For the text-containing cell, return its midpoint in [x, y] coordinate format. 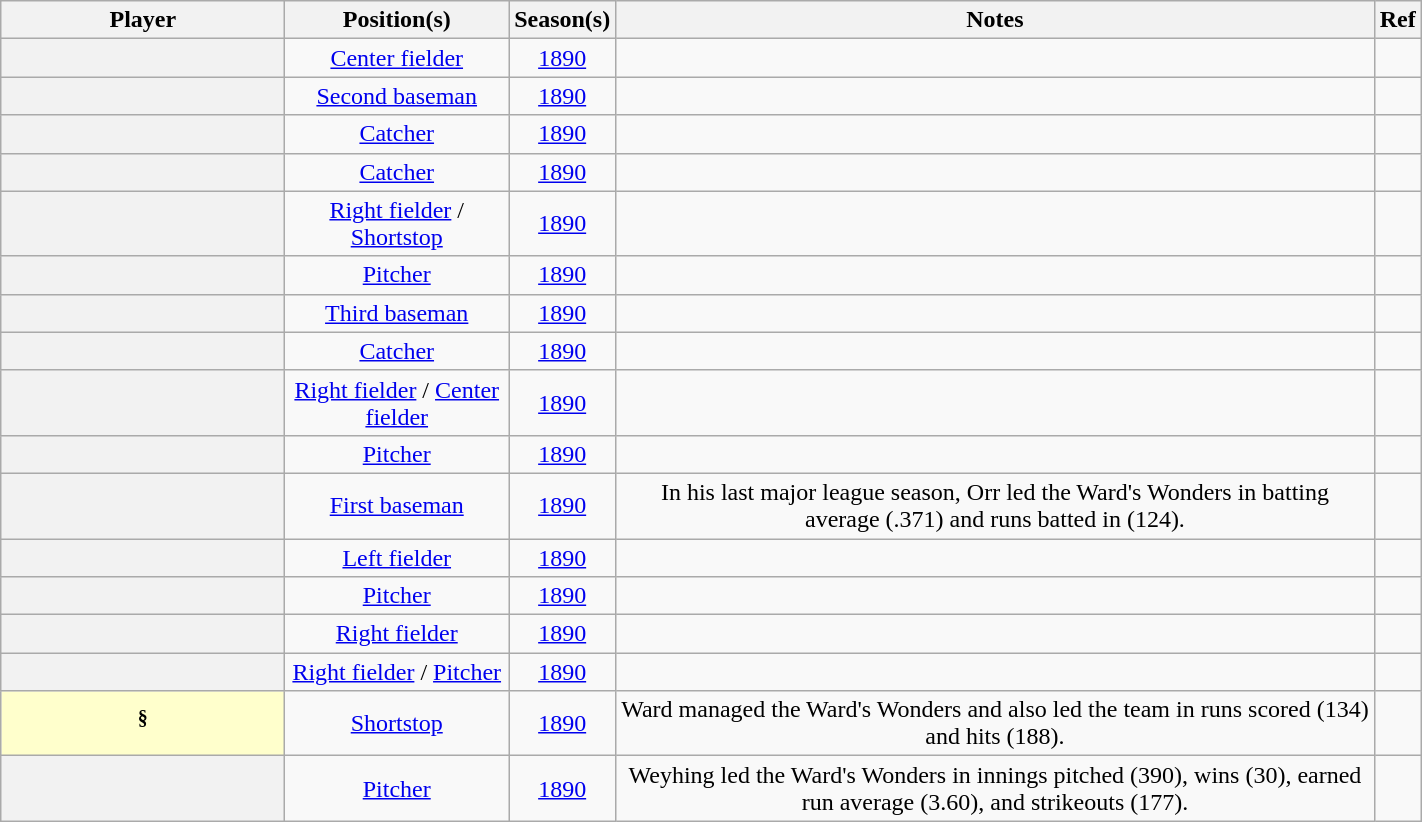
Right fielder / Center fielder [397, 402]
Left fielder [397, 557]
Second baseman [397, 96]
Season(s) [562, 20]
Right fielder / Shortstop [397, 224]
Ref [1398, 20]
Right fielder / Pitcher [397, 672]
Third baseman [397, 313]
Position(s) [397, 20]
Weyhing led the Ward's Wonders in innings pitched (390), wins (30), earned run average (3.60), and strikeouts (177). [996, 788]
Center fielder [397, 58]
Shortstop [397, 724]
Ward managed the Ward's Wonders and also led the team in runs scored (134) and hits (188). [996, 724]
Notes [996, 20]
Right fielder [397, 634]
In his last major league season, Orr led the Ward's Wonders in batting average (.371) and runs batted in (124). [996, 506]
§ [143, 724]
Player [143, 20]
First baseman [397, 506]
